Extract the (X, Y) coordinate from the center of the cell holding the provided text.  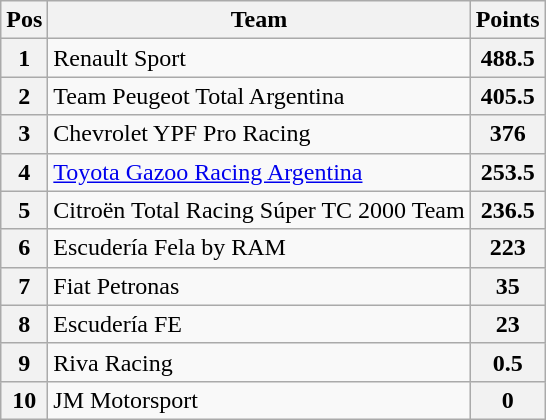
Renault Sport (259, 58)
1 (24, 58)
23 (508, 324)
Citroën Total Racing Súper TC 2000 Team (259, 210)
Points (508, 20)
9 (24, 362)
488.5 (508, 58)
223 (508, 248)
405.5 (508, 96)
Escudería Fela by RAM (259, 248)
0 (508, 400)
Chevrolet YPF Pro Racing (259, 134)
Team Peugeot Total Argentina (259, 96)
0.5 (508, 362)
35 (508, 286)
Team (259, 20)
Pos (24, 20)
7 (24, 286)
Toyota Gazoo Racing Argentina (259, 172)
5 (24, 210)
2 (24, 96)
Escudería FE (259, 324)
Fiat Petronas (259, 286)
4 (24, 172)
Riva Racing (259, 362)
6 (24, 248)
10 (24, 400)
3 (24, 134)
236.5 (508, 210)
8 (24, 324)
376 (508, 134)
JM Motorsport (259, 400)
253.5 (508, 172)
